Search for the cell housing the specified text and yield its (X, Y) center coordinate. 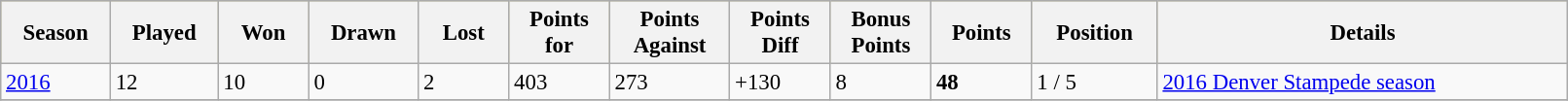
10 (263, 83)
2016 (56, 83)
Season (56, 33)
2 (463, 83)
1 / 5 (1094, 83)
Won (263, 33)
Points Diff (781, 33)
Lost (463, 33)
12 (164, 83)
Points (981, 33)
48 (981, 83)
0 (364, 83)
8 (880, 83)
Played (164, 33)
2016 Denver Stampede season (1363, 83)
+130 (781, 83)
Points for (559, 33)
Details (1363, 33)
Drawn (364, 33)
403 (559, 83)
Points Against (670, 33)
Position (1094, 33)
273 (670, 83)
Bonus Points (880, 33)
